Find where the given text appears and provide that cell's center as [x, y] coordinate. 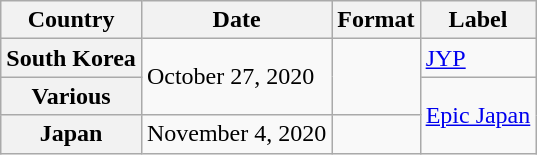
Japan [72, 134]
South Korea [72, 58]
Date [236, 20]
Country [72, 20]
October 27, 2020 [236, 77]
Label [478, 20]
November 4, 2020 [236, 134]
Epic Japan [478, 115]
JYP [478, 58]
Various [72, 96]
Format [376, 20]
